Output the (x, y) coordinate of the center of the cell containing the given text.  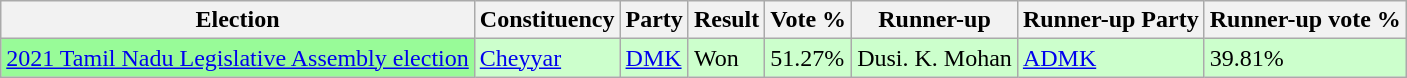
DMK (654, 58)
Constituency (547, 20)
Election (238, 20)
Vote % (808, 20)
2021 Tamil Nadu Legislative Assembly election (238, 58)
51.27% (808, 58)
Cheyyar (547, 58)
Won (726, 58)
Runner-up Party (1110, 20)
Dusi. K. Mohan (935, 58)
Result (726, 20)
Runner-up vote % (1305, 20)
Runner-up (935, 20)
39.81% (1305, 58)
Party (654, 20)
ADMK (1110, 58)
